Return the [x, y] coordinate for the center point of the cell that contains the specified text.  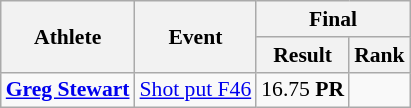
Rank [380, 55]
Event [196, 36]
Shot put F46 [196, 90]
16.75 PR [302, 90]
Greg Stewart [68, 90]
Athlete [68, 36]
Result [302, 55]
Final [332, 19]
